Identify which cell holds the provided text, then report its [x, y] central coordinate. 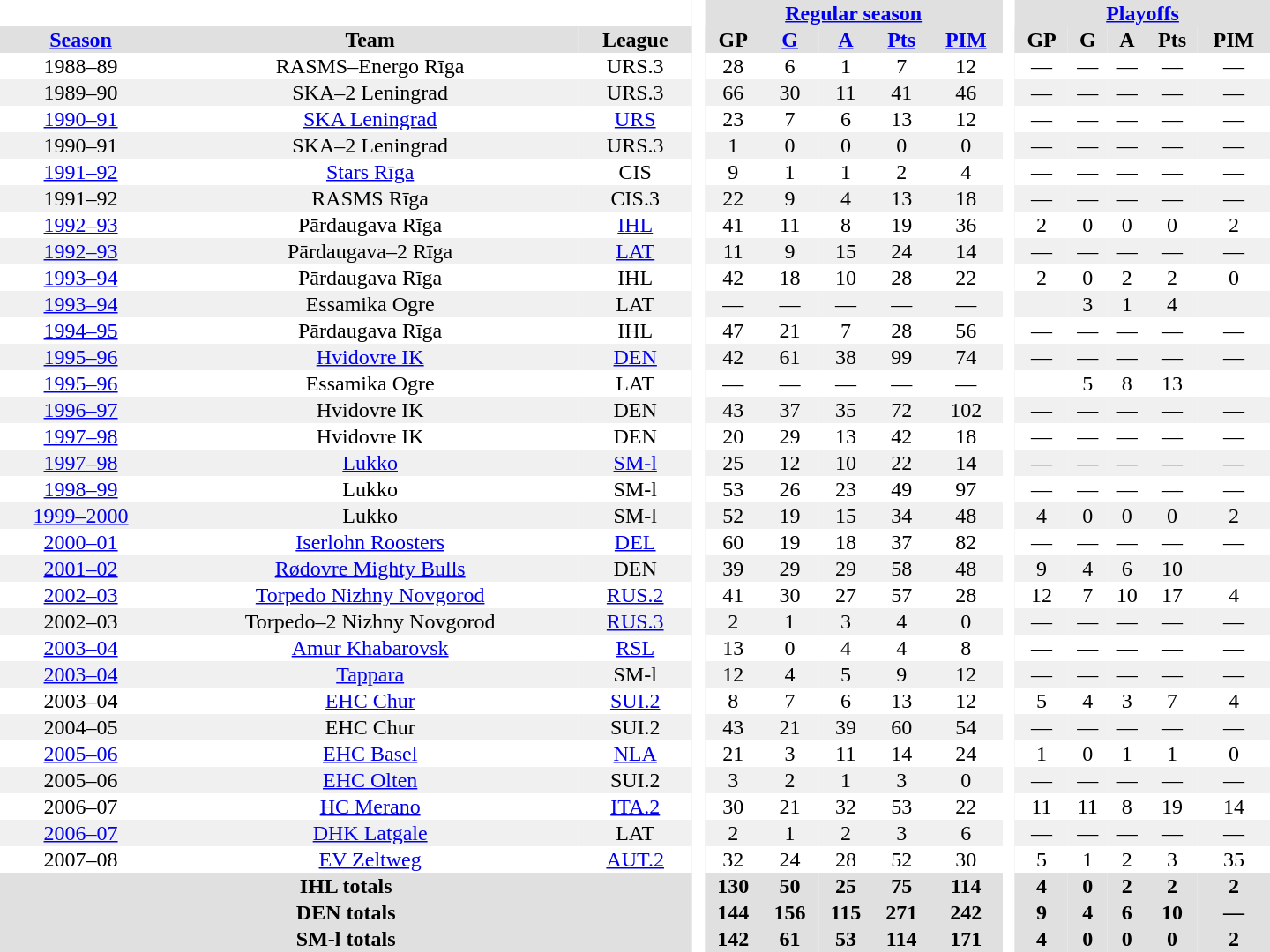
242 [966, 912]
RUS.2 [635, 595]
Stars Rīga [370, 172]
130 [733, 886]
NLA [635, 754]
82 [966, 542]
1996–97 [81, 410]
26 [789, 489]
Amur Khabarovsk [370, 648]
2001–02 [81, 569]
HC Merano [370, 807]
AUT.2 [635, 859]
1994–95 [81, 331]
Season [81, 40]
RASMS–Energo Rīga [370, 66]
SKA Leningrad [370, 119]
DHK Latgale [370, 833]
102 [966, 410]
SM-l totals [346, 939]
RASMS Rīga [370, 198]
Iserlohn Roosters [370, 542]
IHL totals [346, 886]
RUS.3 [635, 621]
Rødovre Mighty Bulls [370, 569]
38 [846, 357]
1998–99 [81, 489]
DEL [635, 542]
CIS.3 [635, 198]
27 [846, 595]
171 [966, 939]
20 [733, 436]
142 [733, 939]
RSL [635, 648]
URS [635, 119]
EHC Olten [370, 780]
58 [901, 569]
17 [1172, 595]
1989–90 [81, 93]
DEN totals [346, 912]
Torpedo–2 Nizhny Novgorod [370, 621]
Regular season [854, 13]
54 [966, 727]
Team [370, 40]
Torpedo Nizhny Novgorod [370, 595]
156 [789, 912]
EHC Basel [370, 754]
49 [901, 489]
75 [901, 886]
1999–2000 [81, 516]
EV Zeltweg [370, 859]
57 [901, 595]
36 [966, 225]
74 [966, 357]
Pārdaugava–2 Rīga [370, 251]
144 [733, 912]
99 [901, 357]
Tappara [370, 674]
46 [966, 93]
CIS [635, 172]
34 [901, 516]
66 [733, 93]
Playoffs [1143, 13]
1988–89 [81, 66]
97 [966, 489]
56 [966, 331]
2004–05 [81, 727]
72 [901, 410]
League [635, 40]
271 [901, 912]
2000–01 [81, 542]
115 [846, 912]
ITA.2 [635, 807]
47 [733, 331]
50 [789, 886]
2007–08 [81, 859]
